Output the (x, y) coordinate of the center of the cell containing the given text.  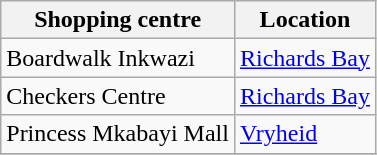
Checkers Centre (118, 96)
Shopping centre (118, 20)
Vryheid (304, 134)
Princess Mkabayi Mall (118, 134)
Location (304, 20)
Boardwalk Inkwazi (118, 58)
